Output the (x, y) coordinate of the center of the cell containing the given text.  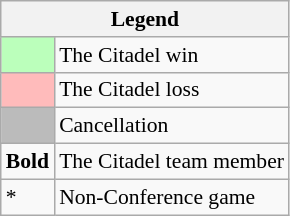
The Citadel loss (172, 90)
Non-Conference game (172, 197)
The Citadel team member (172, 162)
The Citadel win (172, 55)
Legend (145, 19)
* (28, 197)
Cancellation (172, 126)
Bold (28, 162)
